Find where the given text appears and provide that cell's center as [x, y] coordinate. 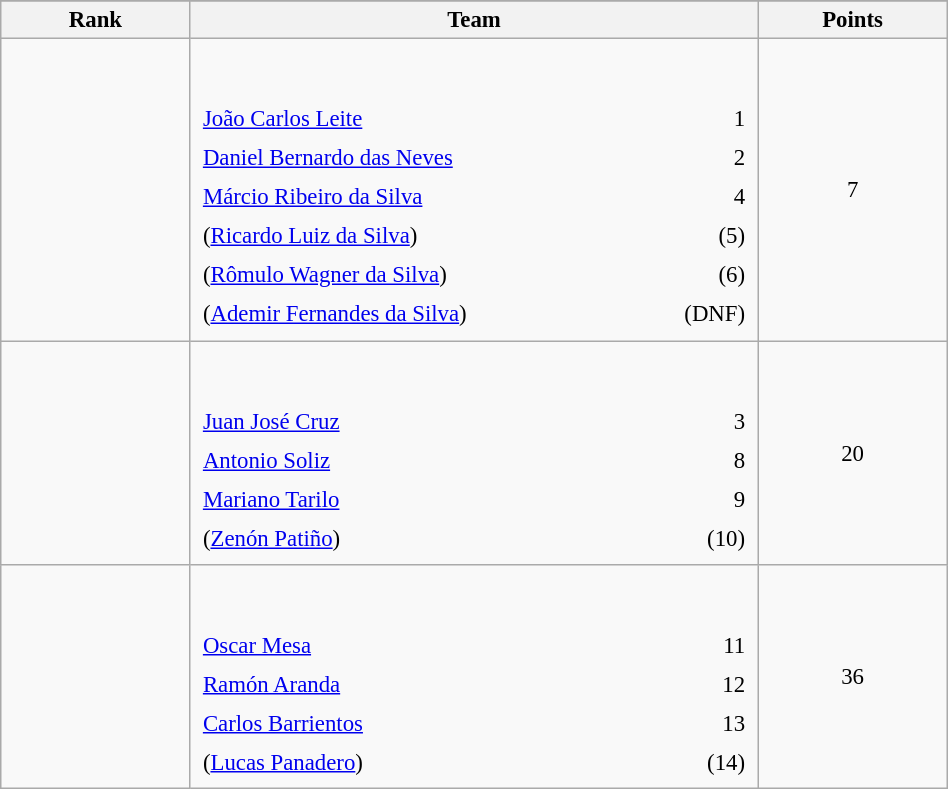
(Ricardo Luiz da Silva) [416, 236]
Antonio Soliz [406, 460]
Team [474, 20]
Rank [96, 20]
Juan José Cruz [406, 421]
Points [852, 20]
Márcio Ribeiro da Silva [416, 197]
(Rômulo Wagner da Silva) [416, 275]
Ramón Aranda [412, 684]
11 [690, 645]
4 [694, 197]
(DNF) [694, 314]
13 [690, 723]
(10) [682, 538]
Carlos Barrientos [412, 723]
(5) [694, 236]
Oscar Mesa 11 Ramón Aranda 12 Carlos Barrientos 13 (Lucas Panadero) (14) [474, 677]
Mariano Tarilo [406, 499]
36 [852, 677]
Daniel Bernardo das Neves [416, 158]
João Carlos Leite [416, 119]
(Lucas Panadero) [412, 762]
1 [694, 119]
2 [694, 158]
9 [682, 499]
(6) [694, 275]
Oscar Mesa [412, 645]
(Zenón Patiño) [406, 538]
12 [690, 684]
8 [682, 460]
(Ademir Fernandes da Silva) [416, 314]
(14) [690, 762]
20 [852, 453]
3 [682, 421]
7 [852, 190]
Juan José Cruz 3 Antonio Soliz 8 Mariano Tarilo 9 (Zenón Patiño) (10) [474, 453]
